Find where the given text appears and provide that cell's center as [X, Y] coordinate. 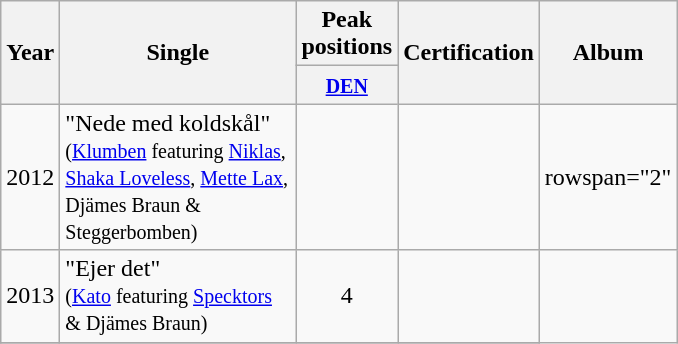
2012 [30, 177]
Peak positions [347, 34]
"Ejer det"(Kato featuring Specktors & Djämes Braun) [178, 296]
"Nede med koldskål"(Klumben featuring Niklas, Shaka Loveless, Mette Lax, Djämes Braun & Steggerbomben) [178, 177]
2013 [30, 296]
rowspan="2" [608, 177]
DEN [347, 85]
Year [30, 52]
Album [608, 52]
4 [347, 296]
Single [178, 52]
Certification [469, 52]
